Find where the given text appears and provide that cell's center as [X, Y] coordinate. 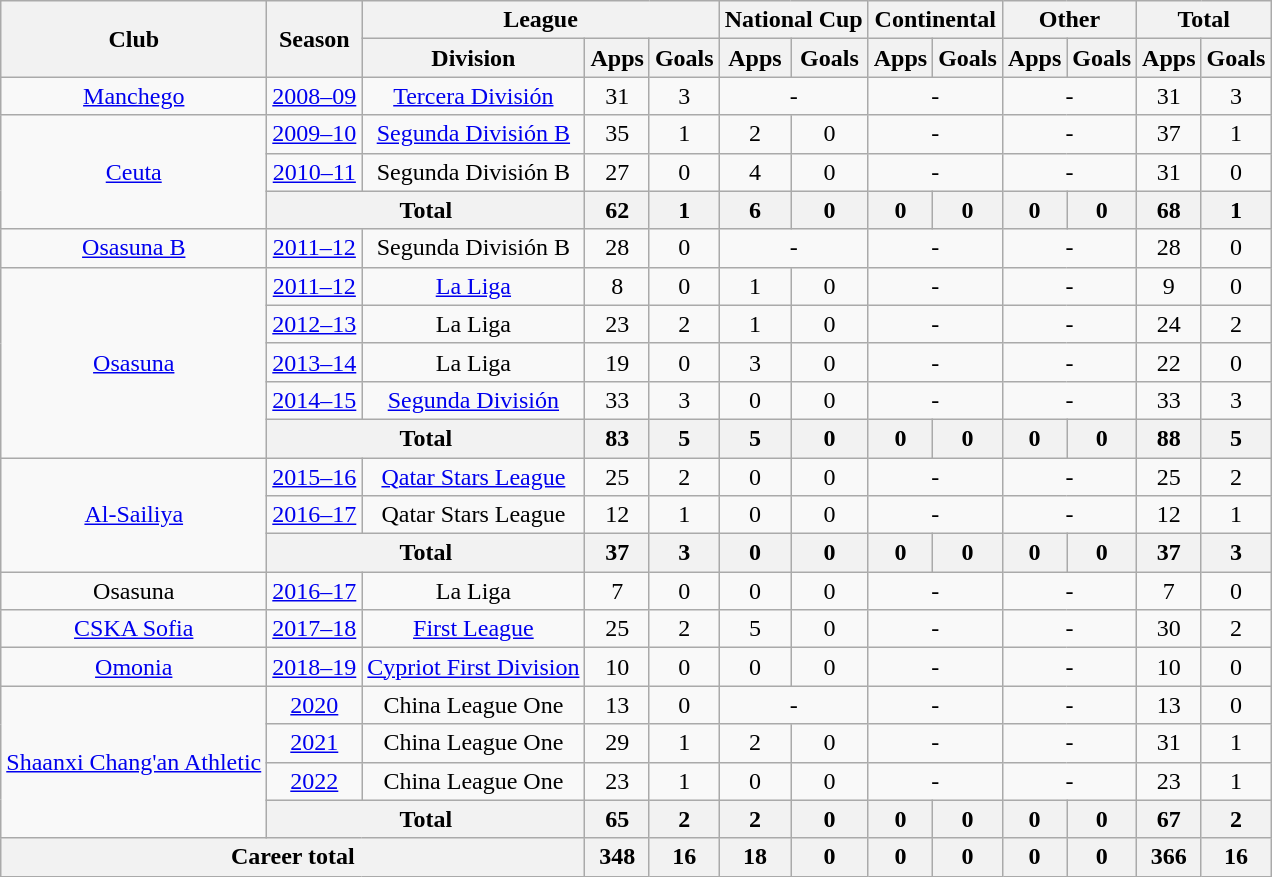
First League [474, 629]
6 [755, 210]
18 [755, 857]
Ceuta [134, 172]
League [540, 20]
22 [1169, 362]
Omonia [134, 667]
62 [617, 210]
National Cup [794, 20]
4 [755, 172]
Shaanxi Chang'an Athletic [134, 762]
Al-Sailiya [134, 515]
88 [1169, 438]
2009–10 [314, 134]
Division [474, 58]
2014–15 [314, 400]
2008–09 [314, 96]
65 [617, 819]
Other [1069, 20]
2015–16 [314, 477]
366 [1169, 857]
Manchego [134, 96]
8 [617, 286]
348 [617, 857]
27 [617, 172]
Continental [935, 20]
Osasuna B [134, 248]
35 [617, 134]
29 [617, 743]
9 [1169, 286]
24 [1169, 324]
83 [617, 438]
Tercera División [474, 96]
2010–11 [314, 172]
Season [314, 39]
67 [1169, 819]
Cypriot First Division [474, 667]
2018–19 [314, 667]
2012–13 [314, 324]
Career total [293, 857]
2022 [314, 781]
19 [617, 362]
2017–18 [314, 629]
CSKA Sofia [134, 629]
2013–14 [314, 362]
Segunda División [474, 400]
2020 [314, 705]
30 [1169, 629]
Club [134, 39]
68 [1169, 210]
2021 [314, 743]
